Provide the [X, Y] coordinate of the cell's center where the given text is located.  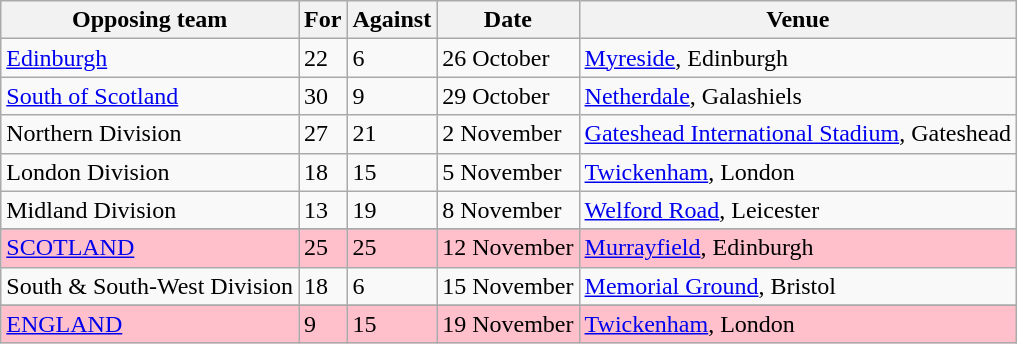
13 [323, 210]
For [323, 20]
Northern Division [150, 134]
30 [323, 96]
5 November [508, 172]
Myreside, Edinburgh [798, 58]
South & South-West Division [150, 286]
2 November [508, 134]
27 [323, 134]
8 November [508, 210]
Welford Road, Leicester [798, 210]
19 November [508, 324]
South of Scotland [150, 96]
SCOTLAND [150, 248]
29 October [508, 96]
19 [392, 210]
Gateshead International Stadium, Gateshead [798, 134]
22 [323, 58]
Netherdale, Galashiels [798, 96]
Against [392, 20]
Venue [798, 20]
Murrayfield, Edinburgh [798, 248]
15 November [508, 286]
Opposing team [150, 20]
26 October [508, 58]
12 November [508, 248]
Midland Division [150, 210]
Edinburgh [150, 58]
London Division [150, 172]
21 [392, 134]
ENGLAND [150, 324]
Date [508, 20]
Memorial Ground, Bristol [798, 286]
